Detect which cell encompasses the target text, then output its (X, Y) center coordinate. 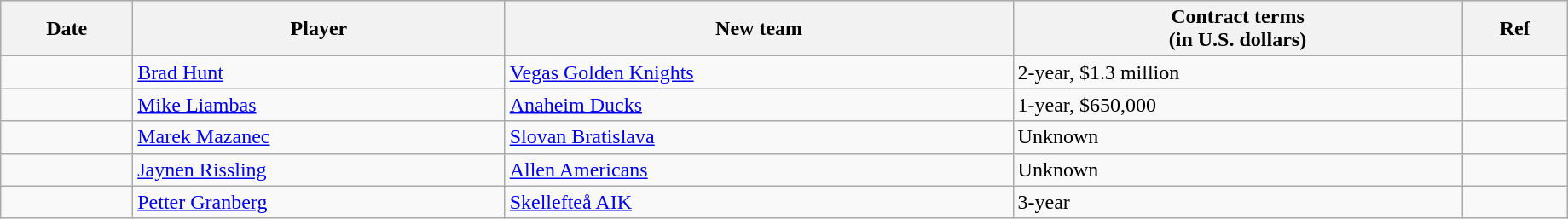
New team (759, 29)
Jaynen Rissling (319, 170)
Anaheim Ducks (759, 105)
1-year, $650,000 (1238, 105)
2-year, $1.3 million (1238, 72)
Brad Hunt (319, 72)
3-year (1238, 202)
Allen Americans (759, 170)
Petter Granberg (319, 202)
Ref (1514, 29)
Date (67, 29)
Player (319, 29)
Vegas Golden Knights (759, 72)
Skellefteå AIK (759, 202)
Slovan Bratislava (759, 137)
Marek Mazanec (319, 137)
Mike Liambas (319, 105)
Contract terms(in U.S. dollars) (1238, 29)
